Return the [x, y] coordinate for the center point of the cell that contains the specified text.  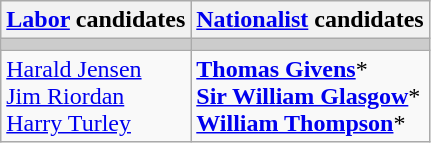
Nationalist candidates [310, 20]
Harald JensenJim RiordanHarry Turley [96, 96]
Labor candidates [96, 20]
Thomas Givens*Sir William Glasgow*William Thompson* [310, 96]
